Capture the cell that displays the provided text and extract its [x, y] central coordinate. 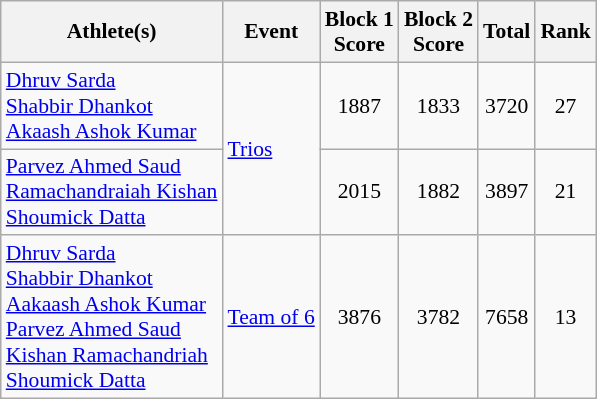
1887 [360, 106]
3782 [438, 318]
Dhruv SardaShabbir DhankotAakaash Ashok KumarParvez Ahmed SaudKishan RamachandriahShoumick Datta [112, 318]
Total [506, 32]
2015 [360, 192]
13 [566, 318]
Dhruv SardaShabbir DhankotAkaash Ashok Kumar [112, 106]
3897 [506, 192]
Block 2Score [438, 32]
Rank [566, 32]
Event [270, 32]
Trios [270, 148]
3876 [360, 318]
Block 1Score [360, 32]
27 [566, 106]
Athlete(s) [112, 32]
3720 [506, 106]
21 [566, 192]
Parvez Ahmed SaudRamachandraiah KishanShoumick Datta [112, 192]
7658 [506, 318]
Team of 6 [270, 318]
1882 [438, 192]
1833 [438, 106]
